Extract the [x, y] coordinate from the center of the cell holding the provided text.  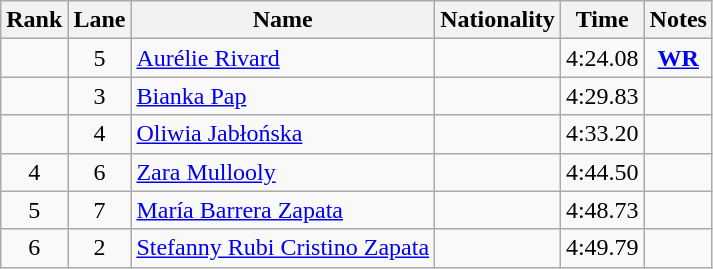
4:29.83 [602, 96]
2 [100, 248]
4:48.73 [602, 210]
Stefanny Rubi Cristino Zapata [283, 248]
Nationality [498, 20]
WR [678, 58]
María Barrera Zapata [283, 210]
4:44.50 [602, 172]
Notes [678, 20]
Rank [34, 20]
4:49.79 [602, 248]
Bianka Pap [283, 96]
Zara Mullooly [283, 172]
4:24.08 [602, 58]
Name [283, 20]
4:33.20 [602, 134]
Lane [100, 20]
7 [100, 210]
3 [100, 96]
Oliwia Jabłońska [283, 134]
Time [602, 20]
Aurélie Rivard [283, 58]
